Return [x, y] of the center of cell containing provided text 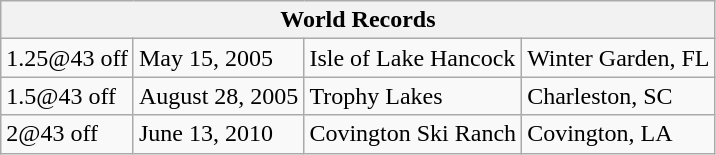
1.5@43 off [68, 96]
World Records [358, 20]
Winter Garden, FL [618, 58]
Charleston, SC [618, 96]
1.25@43 off [68, 58]
Isle of Lake Hancock [413, 58]
Covington, LA [618, 134]
Covington Ski Ranch [413, 134]
2@43 off [68, 134]
June 13, 2010 [218, 134]
August 28, 2005 [218, 96]
Trophy Lakes [413, 96]
May 15, 2005 [218, 58]
